Search for the cell housing the specified text and yield its [X, Y] center coordinate. 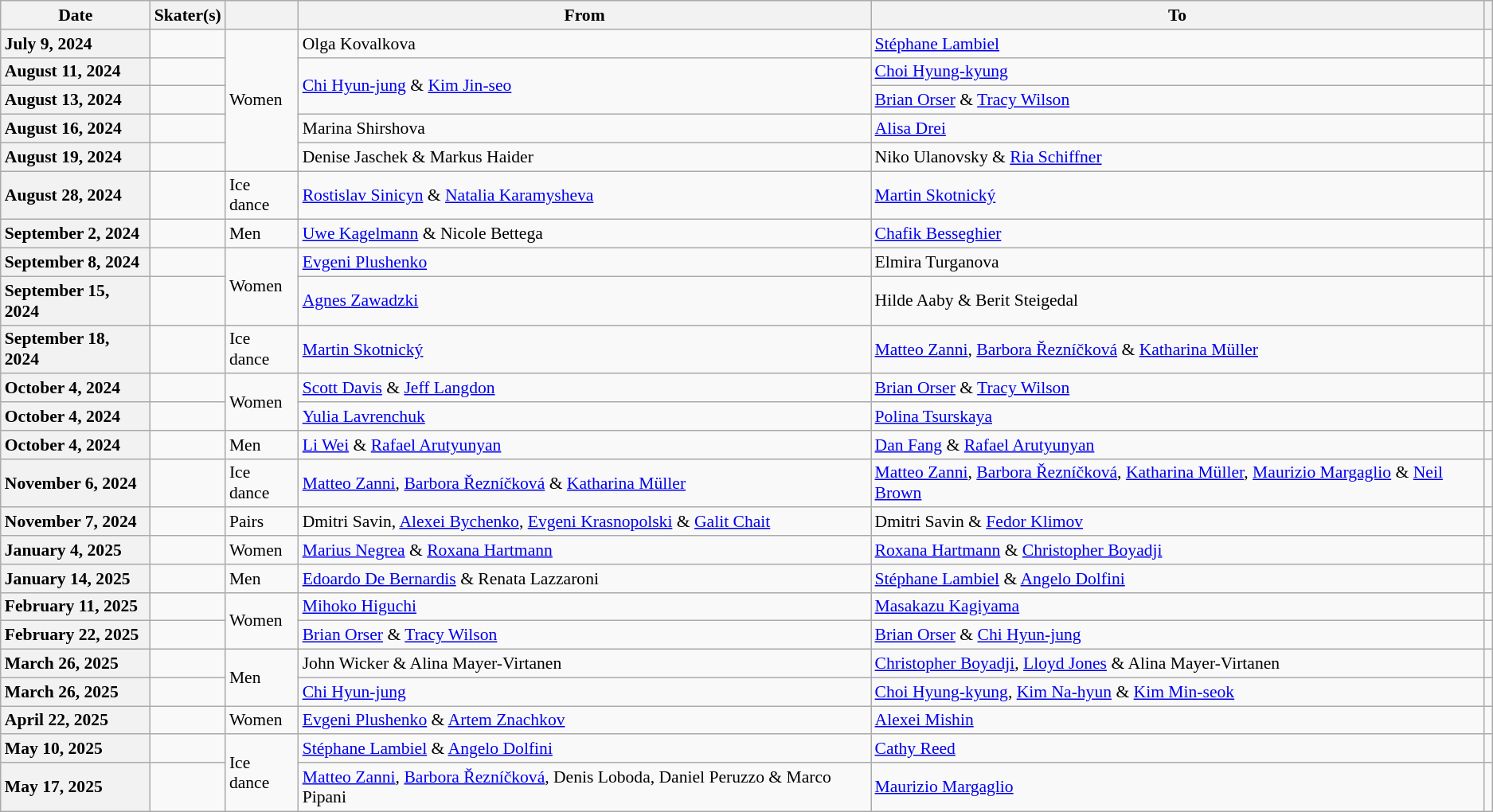
Date [76, 15]
Dmitri Savin & Fedor Klimov [1178, 522]
Dan Fang & Rafael Arutyunyan [1178, 445]
Marius Negrea & Roxana Hartmann [584, 550]
Skater(s) [188, 15]
November 6, 2024 [76, 482]
Mihoko Higuchi [584, 607]
Masakazu Kagiyama [1178, 607]
September 18, 2024 [76, 349]
Matteo Zanni, Barbora Řezníčková, Denis Loboda, Daniel Peruzzo & Marco Pipani [584, 787]
January 4, 2025 [76, 550]
Polina Tsurskaya [1178, 416]
September 8, 2024 [76, 263]
Chi Hyun-jung & Kim Jin-seo [584, 86]
August 11, 2024 [76, 72]
From [584, 15]
September 2, 2024 [76, 234]
Denise Jaschek & Markus Haider [584, 157]
Pairs [262, 522]
February 11, 2025 [76, 607]
Li Wei & Rafael Arutyunyan [584, 445]
Yulia Lavrenchuk [584, 416]
August 13, 2024 [76, 100]
Choi Hyung-kyung [1178, 72]
Alisa Drei [1178, 129]
February 22, 2025 [76, 635]
Marina Shirshova [584, 129]
Uwe Kagelmann & Nicole Bettega [584, 234]
Alexei Mishin [1178, 720]
Elmira Turganova [1178, 263]
Olga Kovalkova [584, 44]
Matteo Zanni, Barbora Řezníčková, Katharina Müller, Maurizio Margaglio & Neil Brown [1178, 482]
August 19, 2024 [76, 157]
Dmitri Savin, Alexei Bychenko, Evgeni Krasnopolski & Galit Chait [584, 522]
Stéphane Lambiel [1178, 44]
Christopher Boyadji, Lloyd Jones & Alina Mayer-Virtanen [1178, 664]
Hilde Aaby & Berit Steigedal [1178, 301]
April 22, 2025 [76, 720]
Evgeni Plushenko [584, 263]
Maurizio Margaglio [1178, 787]
Brian Orser & Chi Hyun-jung [1178, 635]
Niko Ulanovsky & Ria Schiffner [1178, 157]
May 17, 2025 [76, 787]
Cathy Reed [1178, 749]
Chafik Besseghier [1178, 234]
Evgeni Plushenko & Artem Znachkov [584, 720]
August 16, 2024 [76, 129]
Edoardo De Bernardis & Renata Lazzaroni [584, 579]
Rostislav Sinicyn & Natalia Karamysheva [584, 196]
May 10, 2025 [76, 749]
November 7, 2024 [76, 522]
Choi Hyung-kyung, Kim Na-hyun & Kim Min-seok [1178, 692]
John Wicker & Alina Mayer-Virtanen [584, 664]
January 14, 2025 [76, 579]
Roxana Hartmann & Christopher Boyadji [1178, 550]
September 15, 2024 [76, 301]
Chi Hyun-jung [584, 692]
Agnes Zawadzki [584, 301]
Scott Davis & Jeff Langdon [584, 388]
To [1178, 15]
July 9, 2024 [76, 44]
August 28, 2024 [76, 196]
